Find where the given text appears and provide that cell's center as (X, Y) coordinate. 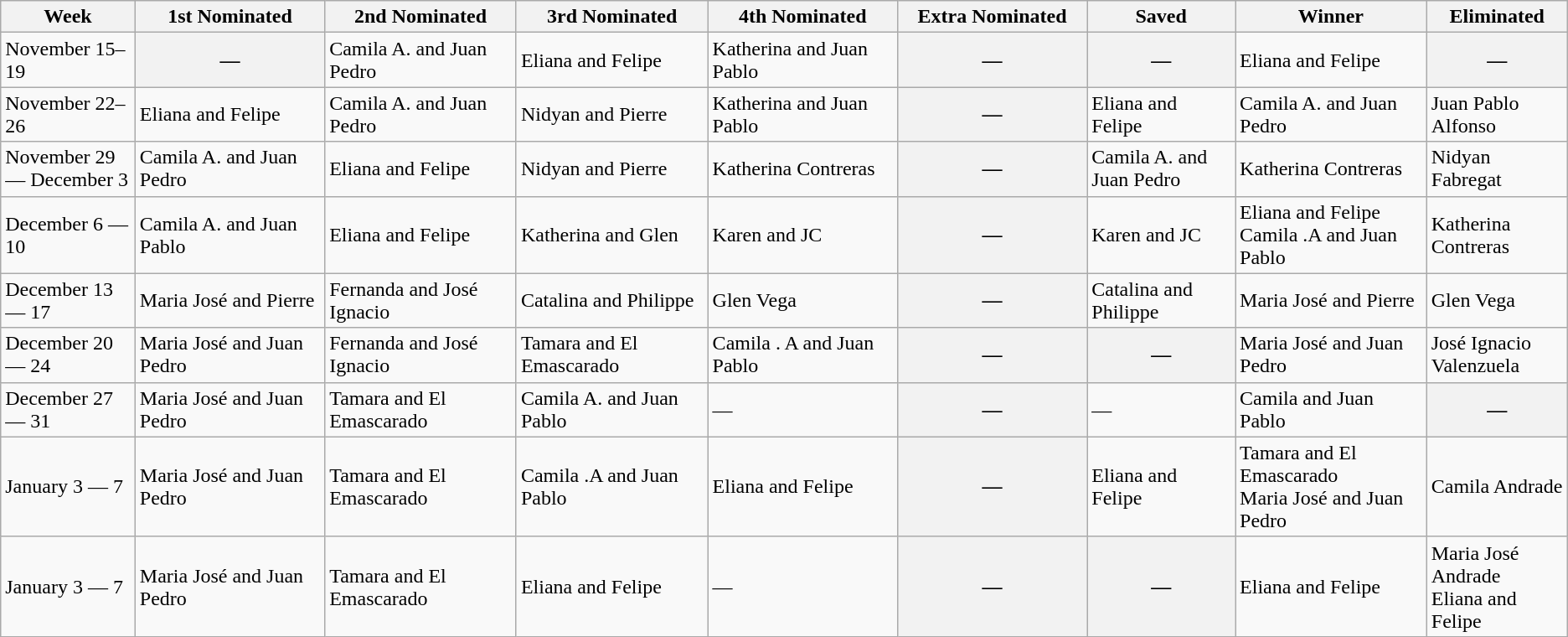
Camila Andrade (1497, 486)
Week (69, 17)
Nidyan Fabregat (1497, 169)
2nd Nominated (420, 17)
December 13 — 17 (69, 300)
November 15–19 (69, 60)
Saved (1161, 17)
November 29 — December 3 (69, 169)
Camila . A and Juan Pablo (802, 355)
Eliana and FelipeCamila .A and Juan Pablo (1332, 235)
Extra Nominated (992, 17)
4th Nominated (802, 17)
3rd Nominated (611, 17)
Maria José AndradeEliana and Felipe (1497, 587)
Tamara and El EmascaradoMaria José and Juan Pedro (1332, 486)
José Ignacio Valenzuela (1497, 355)
Winner (1332, 17)
Camila .A and Juan Pablo (611, 486)
November 22–26 (69, 114)
Camila and Juan Pablo (1332, 409)
December 27 — 31 (69, 409)
Eliminated (1497, 17)
1st Nominated (230, 17)
December 6 — 10 (69, 235)
Juan Pablo Alfonso (1497, 114)
Katherina and Glen (611, 235)
December 20 — 24 (69, 355)
